Capture the cell that displays the provided text and extract its (X, Y) central coordinate. 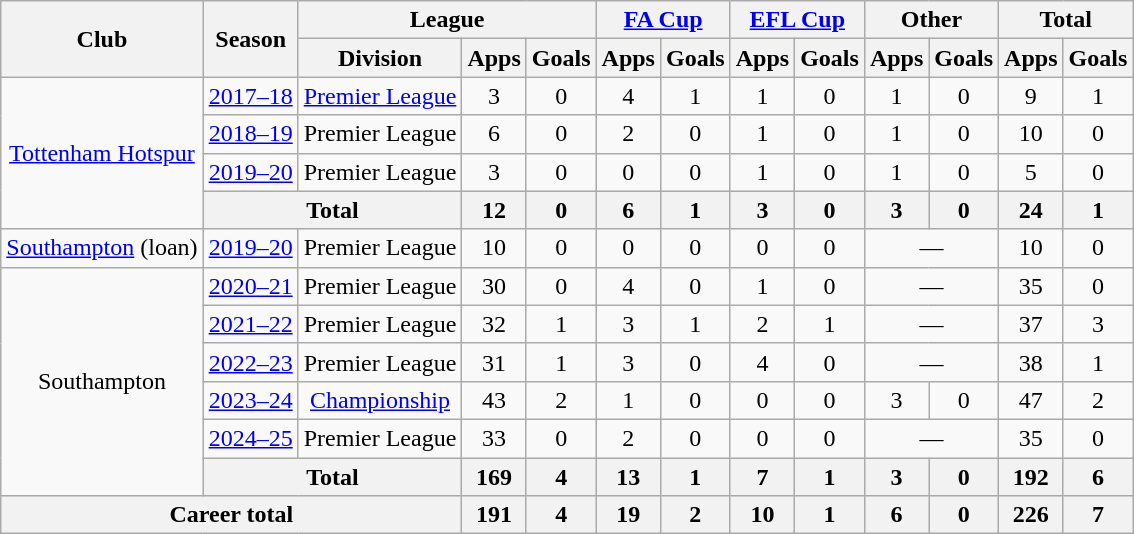
Championship (380, 400)
191 (494, 515)
2020–21 (250, 286)
12 (494, 210)
5 (1031, 172)
Tottenham Hotspur (102, 153)
Southampton (loan) (102, 248)
Season (250, 39)
2022–23 (250, 362)
League (447, 20)
33 (494, 438)
31 (494, 362)
9 (1031, 96)
EFL Cup (797, 20)
Club (102, 39)
169 (494, 477)
24 (1031, 210)
Career total (232, 515)
2024–25 (250, 438)
2021–22 (250, 324)
FA Cup (663, 20)
2023–24 (250, 400)
47 (1031, 400)
43 (494, 400)
19 (628, 515)
Southampton (102, 381)
Division (380, 58)
13 (628, 477)
192 (1031, 477)
Other (931, 20)
30 (494, 286)
32 (494, 324)
2017–18 (250, 96)
37 (1031, 324)
2018–19 (250, 134)
226 (1031, 515)
38 (1031, 362)
